Provide the (X, Y) coordinate of the cell's center where the given text is located.  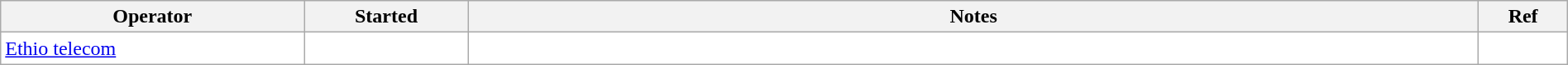
Notes (973, 17)
Operator (152, 17)
Ethio telecom (152, 48)
Started (386, 17)
Ref (1523, 17)
